Pinpoint the cell where the given text exists, returning its (x, y) midpoint coordinate. 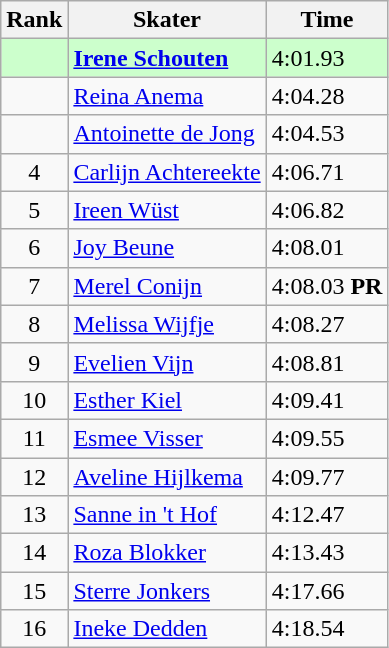
Carlijn Achtereekte (167, 172)
4:09.77 (327, 477)
16 (34, 629)
4:18.54 (327, 629)
4:12.47 (327, 515)
4 (34, 172)
4:06.71 (327, 172)
Roza Blokker (167, 553)
4:04.28 (327, 96)
4:08.03 PR (327, 286)
6 (34, 248)
Sanne in 't Hof (167, 515)
14 (34, 553)
5 (34, 210)
Rank (34, 20)
Ireen Wüst (167, 210)
Merel Conijn (167, 286)
9 (34, 362)
4:08.01 (327, 248)
4:09.41 (327, 400)
Skater (167, 20)
Reina Anema (167, 96)
4:08.81 (327, 362)
15 (34, 591)
7 (34, 286)
4:13.43 (327, 553)
Sterre Jonkers (167, 591)
12 (34, 477)
4:04.53 (327, 134)
Aveline Hijlkema (167, 477)
11 (34, 438)
13 (34, 515)
Esmee Visser (167, 438)
4:01.93 (327, 58)
8 (34, 324)
Evelien Vijn (167, 362)
4:17.66 (327, 591)
4:09.55 (327, 438)
10 (34, 400)
Esther Kiel (167, 400)
Melissa Wijfje (167, 324)
4:06.82 (327, 210)
Antoinette de Jong (167, 134)
Time (327, 20)
4:08.27 (327, 324)
Joy Beune (167, 248)
Irene Schouten (167, 58)
Ineke Dedden (167, 629)
